Identify which cell holds the provided text, then report its (x, y) central coordinate. 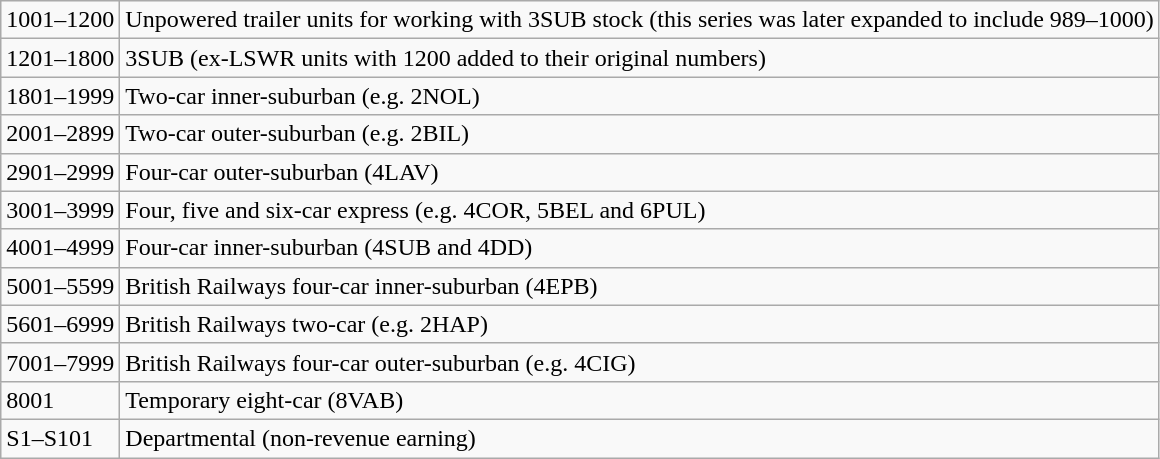
3001–3999 (60, 210)
British Railways four-car outer-suburban (e.g. 4CIG) (640, 362)
8001 (60, 400)
Two-car outer-suburban (e.g. 2BIL) (640, 134)
Unpowered trailer units for working with 3SUB stock (this series was later expanded to include 989–1000) (640, 20)
S1–S101 (60, 438)
British Railways four-car inner-suburban (4EPB) (640, 286)
British Railways two-car (e.g. 2HAP) (640, 324)
5601–6999 (60, 324)
Departmental (non-revenue earning) (640, 438)
Four-car inner-suburban (4SUB and 4DD) (640, 248)
3SUB (ex-LSWR units with 1200 added to their original numbers) (640, 58)
4001–4999 (60, 248)
Two-car inner-suburban (e.g. 2NOL) (640, 96)
5001–5599 (60, 286)
1001–1200 (60, 20)
1801–1999 (60, 96)
2001–2899 (60, 134)
7001–7999 (60, 362)
2901–2999 (60, 172)
Four, five and six-car express (e.g. 4COR, 5BEL and 6PUL) (640, 210)
Temporary eight-car (8VAB) (640, 400)
1201–1800 (60, 58)
Four-car outer-suburban (4LAV) (640, 172)
